Output the (x, y) coordinate of the center of the cell containing the given text.  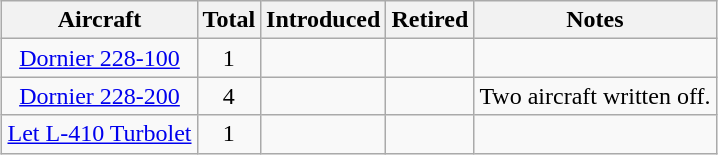
4 (229, 96)
Total (229, 20)
Retired (430, 20)
Notes (595, 20)
Dornier 228-200 (100, 96)
Aircraft (100, 20)
Let L-410 Turbolet (100, 134)
Two aircraft written off. (595, 96)
Dornier 228-100 (100, 58)
Introduced (324, 20)
